Find where the given text appears and provide that cell's center as [x, y] coordinate. 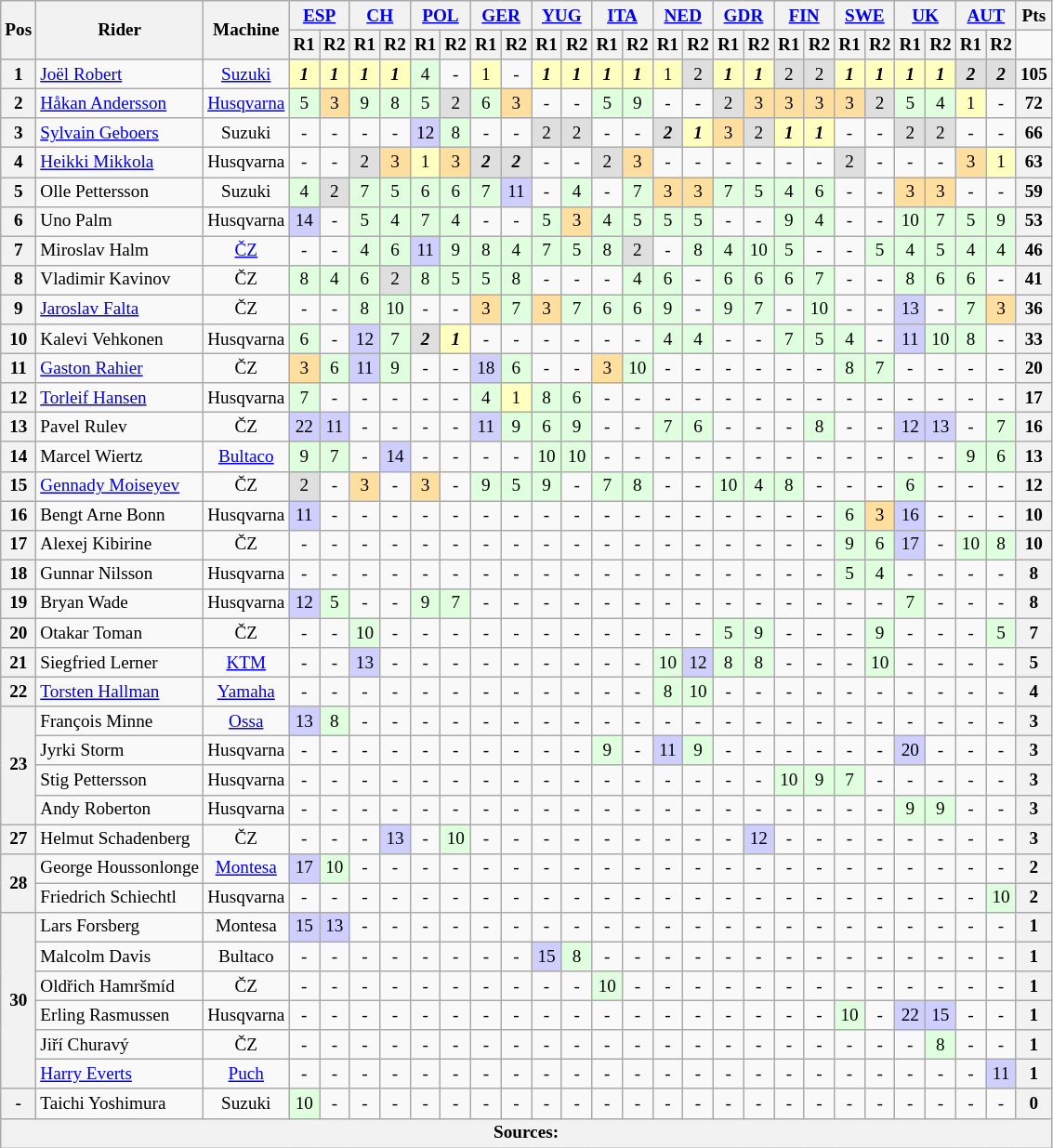
36 [1033, 310]
28 [19, 883]
Vladimir Kavinov [120, 280]
GER [502, 16]
Bryan Wade [120, 603]
Stig Pettersson [120, 780]
27 [19, 838]
21 [19, 663]
Håkan Andersson [120, 103]
66 [1033, 133]
19 [19, 603]
105 [1033, 74]
Heikki Mikkola [120, 163]
Kalevi Vehkonen [120, 339]
YUG [561, 16]
Erling Rasmussen [120, 1015]
Andy Roberton [120, 810]
72 [1033, 103]
Gunnar Nilsson [120, 574]
Olle Pettersson [120, 191]
Jaroslav Falta [120, 310]
UK [926, 16]
Gaston Rahier [120, 368]
Machine [246, 30]
Pavel Rulev [120, 428]
Pos [19, 30]
Miroslav Halm [120, 251]
Friedrich Schiechtl [120, 898]
François Minne [120, 721]
Yamaha [246, 692]
George Houssonlonge [120, 868]
30 [19, 1000]
Jiří Churavý [120, 1045]
Oldřich Hamršmíd [120, 986]
41 [1033, 280]
Puch [246, 1075]
Harry Everts [120, 1075]
Malcolm Davis [120, 957]
Joël Robert [120, 74]
Gennady Moiseyev [120, 486]
POL [441, 16]
ESP [320, 16]
Ossa [246, 721]
Marcel Wiertz [120, 456]
Alexej Kibirine [120, 545]
59 [1033, 191]
KTM [246, 663]
Sylvain Geboers [120, 133]
Sources: [526, 1133]
ITA [623, 16]
0 [1033, 1103]
53 [1033, 221]
Bengt Arne Bonn [120, 515]
46 [1033, 251]
Pts [1033, 16]
Torleif Hansen [120, 398]
Lars Forsberg [120, 927]
Otakar Toman [120, 633]
SWE [864, 16]
23 [19, 766]
Helmut Schadenberg [120, 838]
Siegfried Lerner [120, 663]
CH [379, 16]
Torsten Hallman [120, 692]
AUT [985, 16]
FIN [805, 16]
Rider [120, 30]
Jyrki Storm [120, 751]
NED [682, 16]
GDR [744, 16]
63 [1033, 163]
Uno Palm [120, 221]
Taichi Yoshimura [120, 1103]
33 [1033, 339]
